Detect which cell encompasses the target text, then output its [x, y] center coordinate. 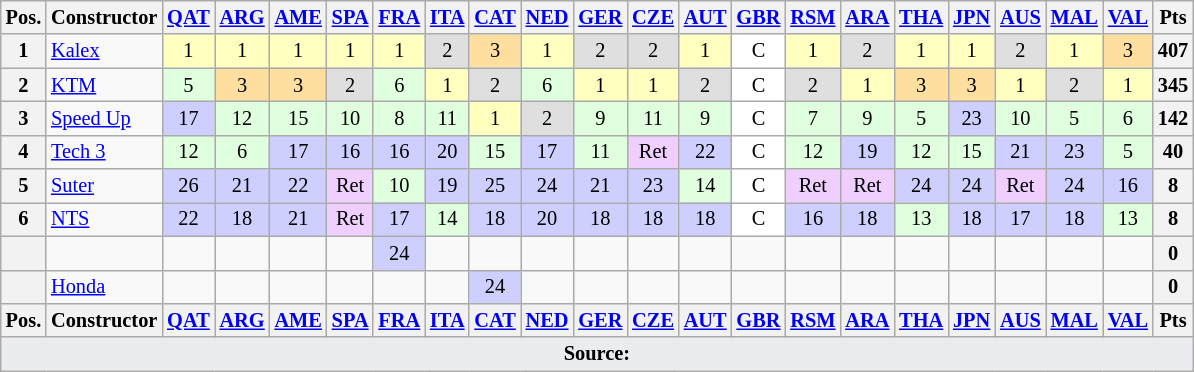
25 [494, 186]
142 [1173, 118]
KTM [104, 85]
Source: [597, 354]
7 [812, 118]
40 [1173, 152]
Honda [104, 287]
Kalex [104, 51]
407 [1173, 51]
26 [188, 186]
Speed Up [104, 118]
Suter [104, 186]
NTS [104, 219]
Tech 3 [104, 152]
345 [1173, 85]
4 [24, 152]
